Detect which cell encompasses the target text, then output its [x, y] center coordinate. 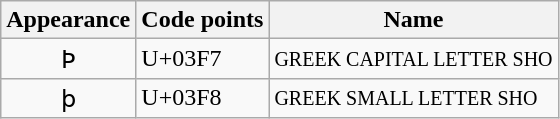
U+03F8 [202, 98]
GREEK CAPITAL LETTER SHO [414, 59]
Appearance [68, 20]
GREEK SMALL LETTER SHO [414, 98]
Ϸ [68, 59]
Code points [202, 20]
U+03F7 [202, 59]
Name [414, 20]
ϸ [68, 98]
